Capture the cell that displays the provided text and extract its (x, y) central coordinate. 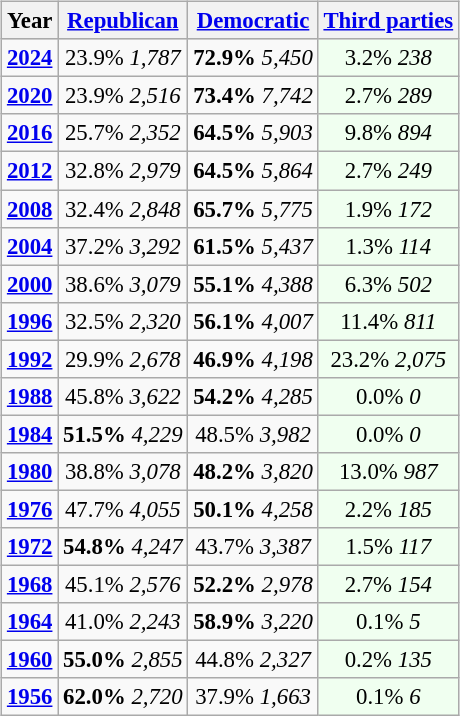
1996 (30, 321)
1972 (30, 547)
23.2% 2,075 (388, 359)
Year (30, 21)
52.2% 2,978 (253, 584)
61.5% 5,437 (253, 246)
54.2% 4,285 (253, 396)
2.7% 249 (388, 171)
2024 (30, 58)
48.2% 3,820 (253, 472)
65.7% 5,775 (253, 209)
41.0% 2,243 (123, 622)
32.4% 2,848 (123, 209)
2.7% 289 (388, 96)
47.7% 4,055 (123, 509)
38.6% 3,079 (123, 284)
23.9% 1,787 (123, 58)
23.9% 2,516 (123, 96)
1.9% 172 (388, 209)
1.5% 117 (388, 547)
Republican (123, 21)
55.1% 4,388 (253, 284)
32.8% 2,979 (123, 171)
1956 (30, 697)
0.1% 6 (388, 697)
0.1% 5 (388, 622)
64.5% 5,903 (253, 133)
2.7% 154 (388, 584)
6.3% 502 (388, 284)
2012 (30, 171)
2000 (30, 284)
54.8% 4,247 (123, 547)
43.7% 3,387 (253, 547)
48.5% 3,982 (253, 434)
37.9% 1,663 (253, 697)
46.9% 4,198 (253, 359)
55.0% 2,855 (123, 660)
2008 (30, 209)
1968 (30, 584)
3.2% 238 (388, 58)
37.2% 3,292 (123, 246)
1976 (30, 509)
1980 (30, 472)
73.4% 7,742 (253, 96)
25.7% 2,352 (123, 133)
1.3% 114 (388, 246)
Third parties (388, 21)
72.9% 5,450 (253, 58)
11.4% 811 (388, 321)
51.5% 4,229 (123, 434)
38.8% 3,078 (123, 472)
62.0% 2,720 (123, 697)
29.9% 2,678 (123, 359)
Democratic (253, 21)
50.1% 4,258 (253, 509)
32.5% 2,320 (123, 321)
1960 (30, 660)
2016 (30, 133)
2.2% 185 (388, 509)
56.1% 4,007 (253, 321)
2020 (30, 96)
1992 (30, 359)
0.2% 135 (388, 660)
13.0% 987 (388, 472)
64.5% 5,864 (253, 171)
45.1% 2,576 (123, 584)
1984 (30, 434)
45.8% 3,622 (123, 396)
1988 (30, 396)
2004 (30, 246)
1964 (30, 622)
9.8% 894 (388, 133)
44.8% 2,327 (253, 660)
58.9% 3,220 (253, 622)
